Return [X, Y] of the center of cell containing provided text 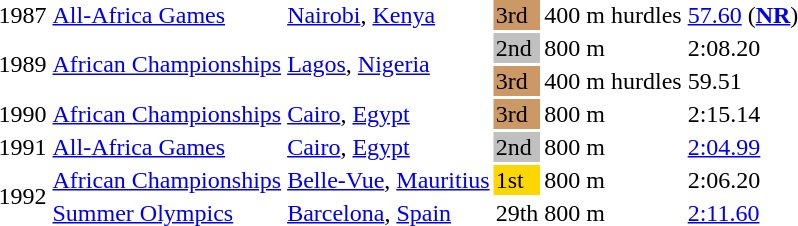
1st [517, 180]
Nairobi, Kenya [389, 15]
Belle-Vue, Mauritius [389, 180]
Lagos, Nigeria [389, 64]
